Find where the given text appears and provide that cell's center as (x, y) coordinate. 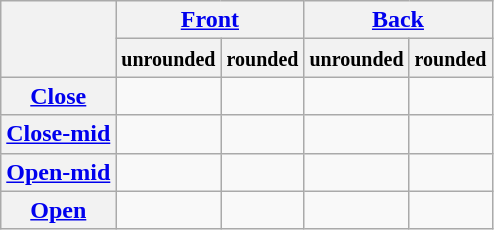
Close (58, 96)
Back (398, 20)
Open-mid (58, 172)
Front (210, 20)
Open (58, 210)
Close-mid (58, 134)
